Find where the given text appears and provide that cell's center as (X, Y) coordinate. 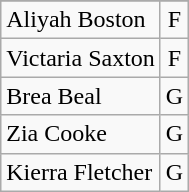
Brea Beal (81, 96)
Kierra Fletcher (81, 172)
Victaria Saxton (81, 58)
Zia Cooke (81, 134)
Aliyah Boston (81, 20)
